Find where the given text appears and provide that cell's center as (X, Y) coordinate. 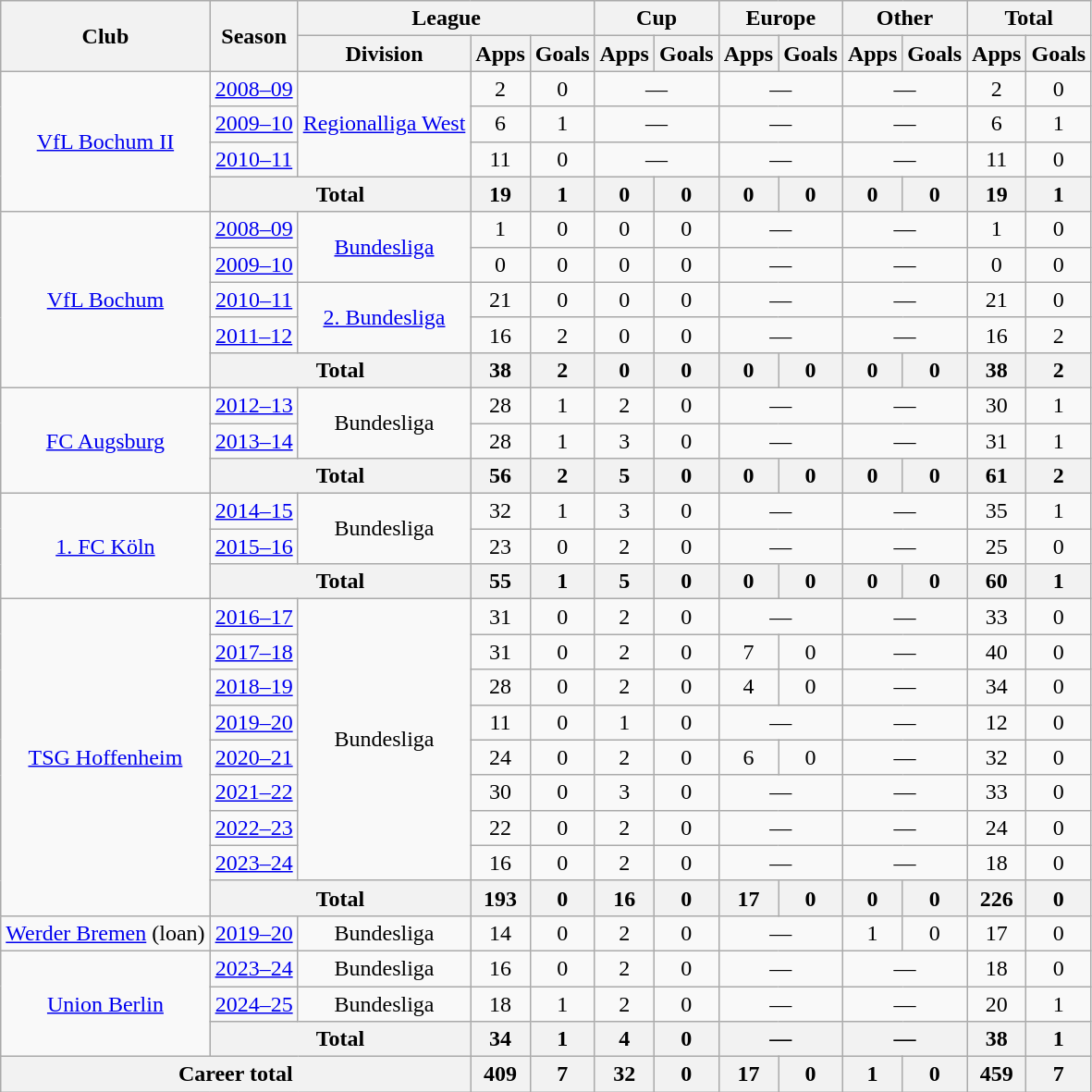
Europe (780, 18)
2018–19 (253, 687)
Division (385, 54)
2012–13 (253, 405)
2015–16 (253, 546)
14 (500, 933)
56 (500, 476)
40 (997, 652)
2021–22 (253, 792)
35 (997, 511)
1. FC Köln (105, 546)
25 (997, 546)
2022–23 (253, 828)
12 (997, 722)
Cup (656, 18)
TSG Hoffenheim (105, 758)
2016–17 (253, 617)
2024–25 (253, 1003)
193 (500, 898)
Other (904, 18)
League (446, 18)
55 (500, 582)
20 (997, 1003)
2013–14 (253, 441)
2011–12 (253, 335)
22 (500, 828)
Season (253, 36)
2017–18 (253, 652)
409 (500, 1074)
Club (105, 36)
60 (997, 582)
Regionalliga West (385, 124)
23 (500, 546)
FC Augsburg (105, 440)
2014–15 (253, 511)
Union Berlin (105, 1003)
61 (997, 476)
VfL Bochum (105, 300)
Werder Bremen (loan) (105, 933)
Career total (236, 1074)
VfL Bochum II (105, 141)
2020–21 (253, 757)
459 (997, 1074)
226 (997, 898)
2. Bundesliga (385, 317)
